Return (X, Y) of the center of cell containing provided text 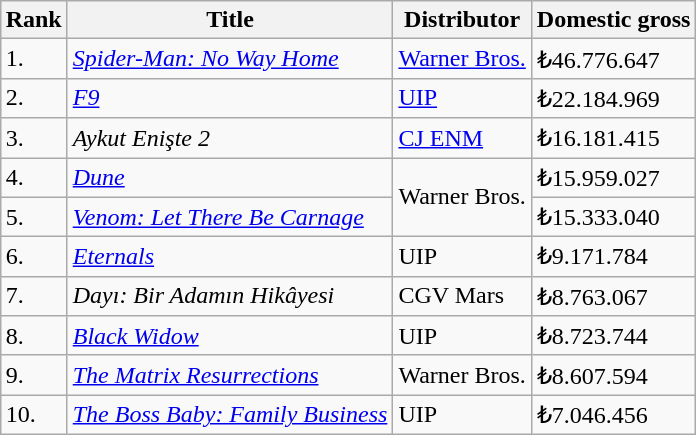
2. (34, 98)
1. (34, 59)
4. (34, 178)
₺16.181.415 (614, 138)
₺22.184.969 (614, 98)
₺8.607.594 (614, 375)
₺8.763.067 (614, 296)
Aykut Enişte 2 (230, 138)
Rank (34, 20)
Venom: Let There Be Carnage (230, 217)
Dune (230, 178)
Dayı: Bir Adamın Hikâyesi (230, 296)
3. (34, 138)
Eternals (230, 257)
CJ ENM (462, 138)
₺9.171.784 (614, 257)
10. (34, 415)
Domestic gross (614, 20)
Distributor (462, 20)
6. (34, 257)
₺7.046.456 (614, 415)
CGV Mars (462, 296)
Black Widow (230, 336)
The Matrix Resurrections (230, 375)
The Boss Baby: Family Business (230, 415)
₺15.959.027 (614, 178)
9. (34, 375)
₺46.776.647 (614, 59)
₺15.333.040 (614, 217)
7. (34, 296)
₺8.723.744 (614, 336)
8. (34, 336)
Title (230, 20)
5. (34, 217)
F9 (230, 98)
Spider-Man: No Way Home (230, 59)
